Capture the cell that displays the provided text and extract its [x, y] central coordinate. 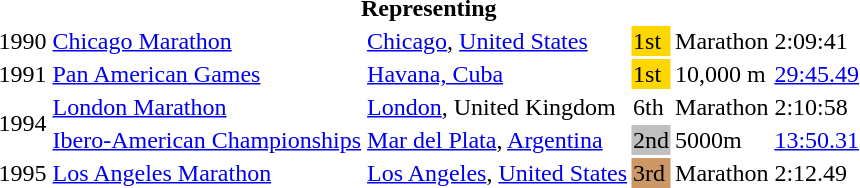
Pan American Games [207, 74]
Havana, Cuba [498, 74]
Los Angeles Marathon [207, 173]
Chicago, United States [498, 41]
Los Angeles, United States [498, 173]
6th [652, 107]
10,000 m [722, 74]
London Marathon [207, 107]
Ibero-American Championships [207, 140]
London, United Kingdom [498, 107]
Chicago Marathon [207, 41]
Mar del Plata, Argentina [498, 140]
5000m [722, 140]
2nd [652, 140]
3rd [652, 173]
